Return the [X, Y] coordinate for the center point of the cell that contains the specified text.  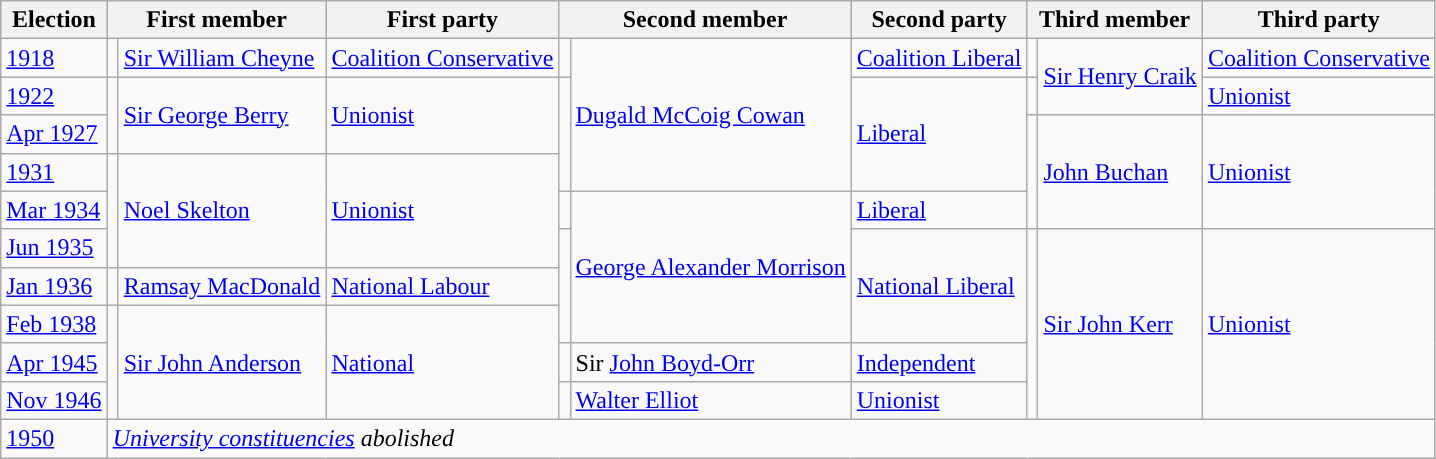
Nov 1946 [54, 400]
1922 [54, 96]
National Liberal [939, 286]
Third member [1114, 20]
1931 [54, 172]
Ramsay MacDonald [222, 286]
Coalition Liberal [939, 58]
Feb 1938 [54, 324]
Third party [1318, 20]
Apr 1945 [54, 362]
1950 [54, 438]
Sir Henry Craik [1120, 77]
National [442, 362]
Independent [939, 362]
1918 [54, 58]
George Alexander Morrison [710, 267]
Walter Elliot [710, 400]
University constituencies abolished [771, 438]
First member [216, 20]
Jan 1936 [54, 286]
Apr 1927 [54, 134]
Dugald McCoig Cowan [710, 115]
John Buchan [1120, 172]
Noel Skelton [222, 210]
Sir George Berry [222, 115]
First party [442, 20]
Sir John Boyd-Orr [710, 362]
Jun 1935 [54, 248]
Second party [939, 20]
Second member [705, 20]
Sir William Cheyne [222, 58]
Mar 1934 [54, 210]
Sir John Anderson [222, 362]
Election [54, 20]
Sir John Kerr [1120, 324]
National Labour [442, 286]
